For the text-containing cell, return its midpoint in (x, y) coordinate format. 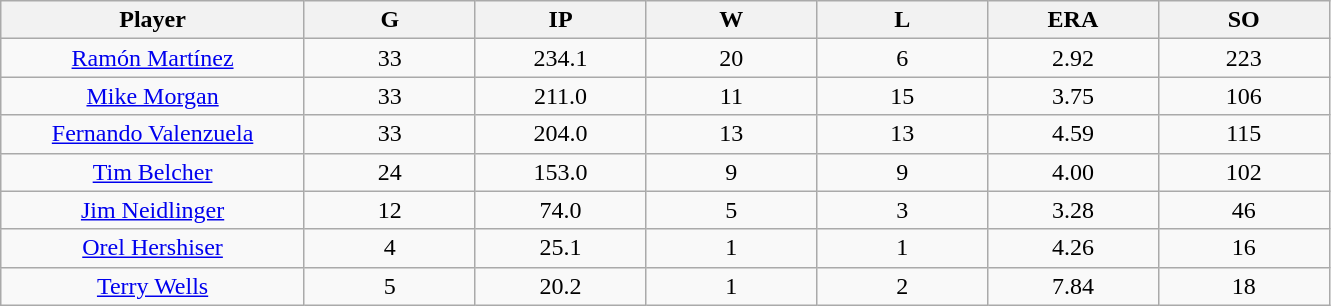
20 (732, 58)
4.26 (1074, 248)
3.28 (1074, 210)
74.0 (560, 210)
46 (1244, 210)
7.84 (1074, 286)
ERA (1074, 20)
223 (1244, 58)
Jim Neidlinger (153, 210)
4.00 (1074, 172)
IP (560, 20)
204.0 (560, 134)
115 (1244, 134)
18 (1244, 286)
3 (902, 210)
Terry Wells (153, 286)
4.59 (1074, 134)
153.0 (560, 172)
2 (902, 286)
Ramón Martínez (153, 58)
Orel Hershiser (153, 248)
15 (902, 96)
25.1 (560, 248)
12 (390, 210)
11 (732, 96)
2.92 (1074, 58)
Mike Morgan (153, 96)
16 (1244, 248)
211.0 (560, 96)
Player (153, 20)
24 (390, 172)
L (902, 20)
W (732, 20)
102 (1244, 172)
3.75 (1074, 96)
4 (390, 248)
Tim Belcher (153, 172)
G (390, 20)
20.2 (560, 286)
234.1 (560, 58)
SO (1244, 20)
Fernando Valenzuela (153, 134)
106 (1244, 96)
6 (902, 58)
